Extract the (X, Y) coordinate from the center of the cell holding the provided text.  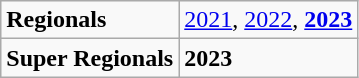
2021, 2022, 2023 (268, 20)
Super Regionals (90, 58)
Regionals (90, 20)
2023 (268, 58)
